Scan for the cell matching the given text and deliver its [x, y] coordinate at center. 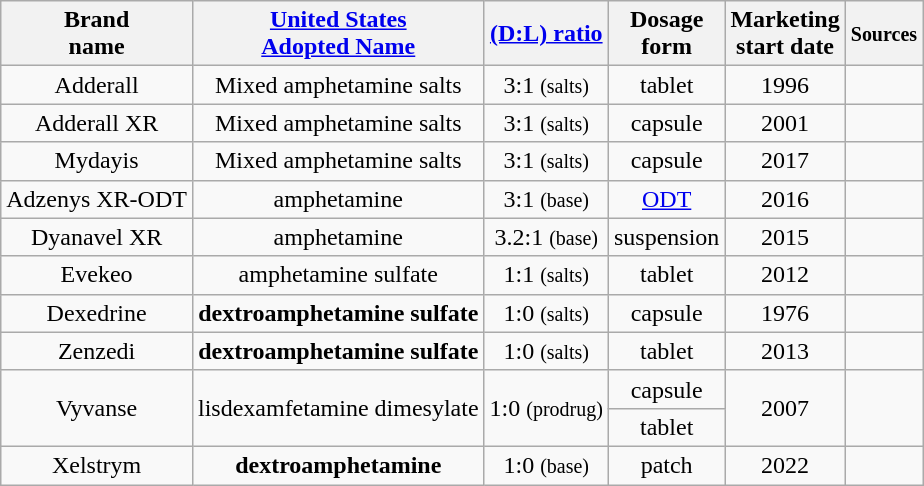
2017 [785, 161]
Sources [884, 34]
Zenzedi [97, 351]
Dexedrine [97, 313]
1:0 (prodrug) [546, 408]
United StatesAdopted Name [338, 34]
dextroamphetamine [338, 465]
1:0 (base) [546, 465]
1:1 (salts) [546, 275]
1996 [785, 85]
2012 [785, 275]
Adderall XR [97, 123]
Xelstrym [97, 465]
Mydayis [97, 161]
ODT [666, 199]
suspension [666, 237]
2013 [785, 351]
2022 [785, 465]
2015 [785, 237]
Marketingstart date [785, 34]
(D:L) ratio [546, 34]
2001 [785, 123]
Vyvanse [97, 408]
Adzenys XR-ODT [97, 199]
Evekeo [97, 275]
Dyanavel XR [97, 237]
patch [666, 465]
3.2:1 (base) [546, 237]
lisdexamfetamine dimesylate [338, 408]
Dosageform [666, 34]
amphetamine sulfate [338, 275]
1976 [785, 313]
2007 [785, 408]
Adderall [97, 85]
2016 [785, 199]
Brandname [97, 34]
3:1 (base) [546, 199]
